Capture the cell that displays the provided text and extract its (X, Y) central coordinate. 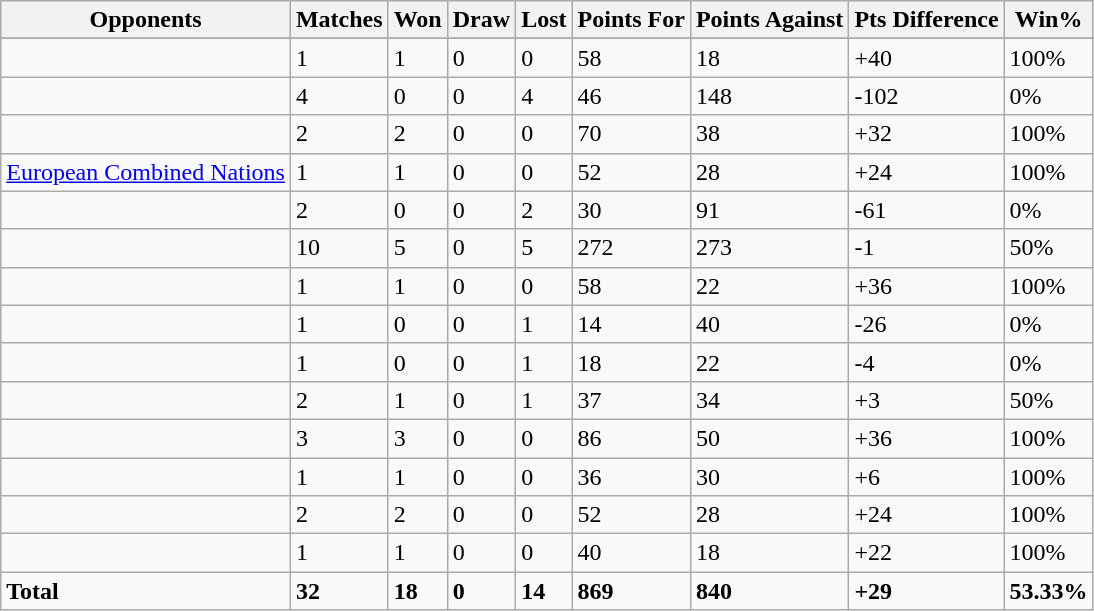
86 (631, 438)
840 (769, 591)
Points For (631, 20)
10 (339, 248)
32 (339, 591)
38 (769, 134)
+32 (926, 134)
Points Against (769, 20)
-1 (926, 248)
+3 (926, 400)
+6 (926, 477)
46 (631, 96)
European Combined Nations (146, 172)
148 (769, 96)
Pts Difference (926, 20)
272 (631, 248)
869 (631, 591)
36 (631, 477)
Draw (481, 20)
Matches (339, 20)
Lost (544, 20)
+29 (926, 591)
34 (769, 400)
91 (769, 210)
70 (631, 134)
-4 (926, 362)
-102 (926, 96)
+40 (926, 58)
+22 (926, 553)
Total (146, 591)
-61 (926, 210)
Opponents (146, 20)
50 (769, 438)
-26 (926, 324)
37 (631, 400)
53.33% (1048, 591)
Won (418, 20)
273 (769, 248)
Win% (1048, 20)
